Pinpoint the cell where the given text exists, returning its [X, Y] midpoint coordinate. 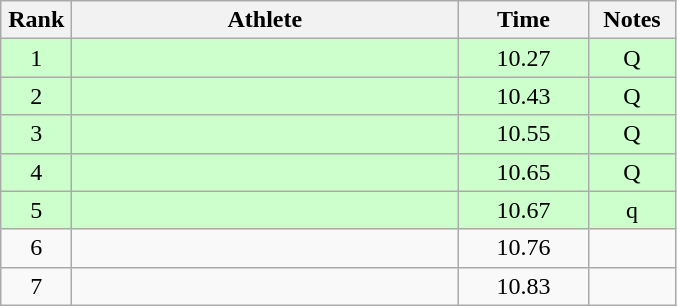
7 [36, 286]
2 [36, 96]
Time [524, 20]
5 [36, 210]
q [632, 210]
10.55 [524, 134]
10.27 [524, 58]
6 [36, 248]
3 [36, 134]
10.43 [524, 96]
4 [36, 172]
1 [36, 58]
10.65 [524, 172]
10.76 [524, 248]
Rank [36, 20]
10.83 [524, 286]
Notes [632, 20]
Athlete [265, 20]
10.67 [524, 210]
